Determine the (x, y) coordinate at the center of the cell enclosing the given text.  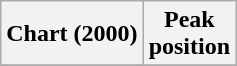
Chart (2000) (72, 34)
Peakposition (189, 34)
